Return [x, y] of the center of cell containing provided text 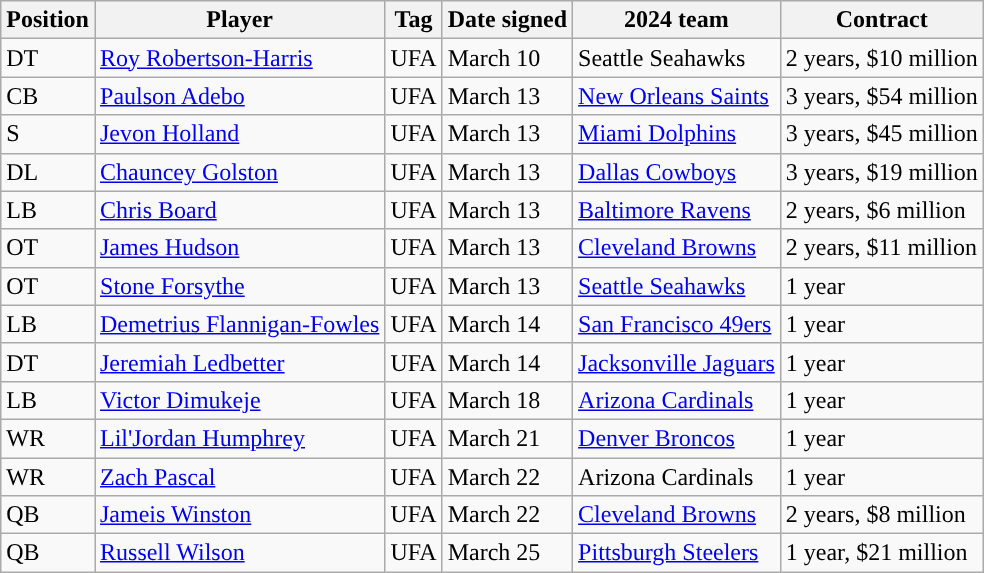
S [48, 134]
Jevon Holland [239, 134]
Roy Robertson-Harris [239, 58]
San Francisco 49ers [677, 324]
1 year, $21 million [882, 553]
CB [48, 96]
DL [48, 172]
Baltimore Ravens [677, 210]
Dallas Cowboys [677, 172]
Jameis Winston [239, 515]
New Orleans Saints [677, 96]
Russell Wilson [239, 553]
Position [48, 20]
Chris Board [239, 210]
2 years, $8 million [882, 515]
Victor Dimukeje [239, 400]
Denver Broncos [677, 438]
Pittsburgh Steelers [677, 553]
Jeremiah Ledbetter [239, 362]
Demetrius Flannigan-Fowles [239, 324]
2 years, $10 million [882, 58]
3 years, $19 million [882, 172]
3 years, $54 million [882, 96]
Contract [882, 20]
Miami Dolphins [677, 134]
2024 team [677, 20]
3 years, $45 million [882, 134]
March 10 [507, 58]
Paulson Adebo [239, 96]
Chauncey Golston [239, 172]
2 years, $11 million [882, 248]
March 21 [507, 438]
Date signed [507, 20]
Player [239, 20]
Jacksonville Jaguars [677, 362]
Tag [414, 20]
Stone Forsythe [239, 286]
March 25 [507, 553]
March 18 [507, 400]
Zach Pascal [239, 477]
James Hudson [239, 248]
2 years, $6 million [882, 210]
Lil'Jordan Humphrey [239, 438]
